Extract the (x, y) coordinate from the center of the cell holding the provided text.  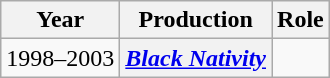
Production (196, 20)
1998–2003 (60, 58)
Year (60, 20)
Role (301, 20)
Black Nativity (196, 58)
